From the cell containing the given text, extract its center point as (x, y) coordinate. 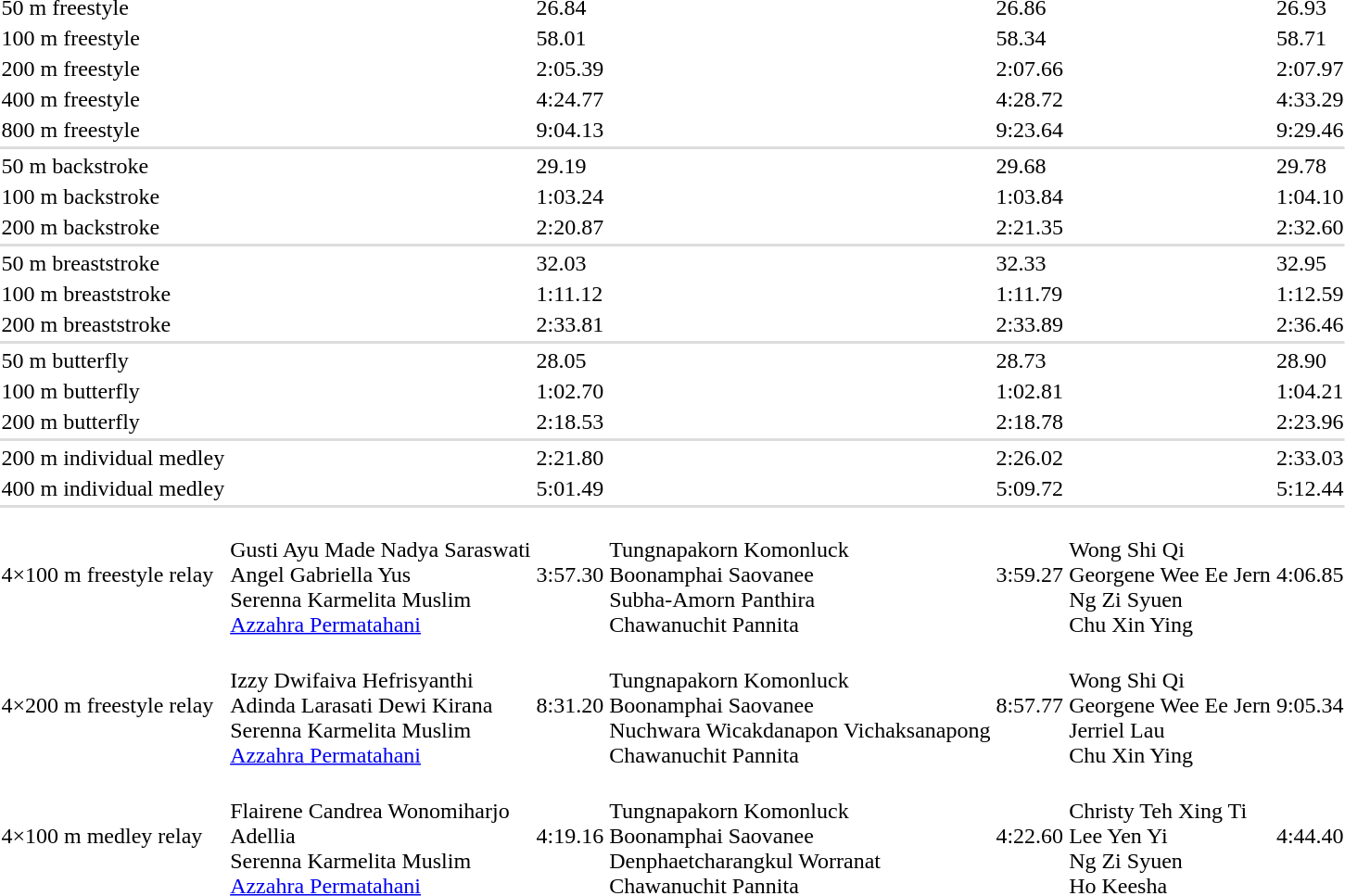
1:04.21 (1310, 391)
100 m butterfly (113, 391)
200 m backstroke (113, 227)
32.33 (1030, 263)
2:18.78 (1030, 422)
800 m freestyle (113, 130)
50 m backstroke (113, 166)
3:59.27 (1030, 574)
2:18.53 (570, 422)
Gusti Ayu Made Nadya SaraswatiAngel Gabriella YusSerenna Karmelita MuslimAzzahra Permatahani (380, 574)
200 m butterfly (113, 422)
29.78 (1310, 166)
28.05 (570, 360)
Tungnapakorn KomonluckBoonamphai SaovaneeNuchwara Wicakdanapon VichaksanapongChawanuchit Pannita (800, 705)
9:29.46 (1310, 130)
1:11.12 (570, 294)
4×200 m freestyle relay (113, 705)
2:36.46 (1310, 324)
2:33.03 (1310, 458)
4×100 m freestyle relay (113, 574)
5:12.44 (1310, 488)
Wong Shi QiGeorgene Wee Ee JernJerriel LauChu Xin Ying (1170, 705)
2:20.87 (570, 227)
100 m freestyle (113, 38)
29.19 (570, 166)
2:33.81 (570, 324)
32.95 (1310, 263)
28.73 (1030, 360)
2:07.66 (1030, 69)
58.71 (1310, 38)
4:33.29 (1310, 99)
1:03.84 (1030, 196)
3:57.30 (570, 574)
100 m backstroke (113, 196)
1:12.59 (1310, 294)
32.03 (570, 263)
2:21.80 (570, 458)
50 m butterfly (113, 360)
5:01.49 (570, 488)
8:31.20 (570, 705)
28.90 (1310, 360)
9:05.34 (1310, 705)
8:57.77 (1030, 705)
58.01 (570, 38)
50 m breaststroke (113, 263)
2:23.96 (1310, 422)
58.34 (1030, 38)
4:06.85 (1310, 574)
5:09.72 (1030, 488)
2:05.39 (570, 69)
9:04.13 (570, 130)
1:03.24 (570, 196)
1:11.79 (1030, 294)
4:28.72 (1030, 99)
400 m freestyle (113, 99)
29.68 (1030, 166)
2:32.60 (1310, 227)
Wong Shi QiGeorgene Wee Ee JernNg Zi SyuenChu Xin Ying (1170, 574)
2:26.02 (1030, 458)
200 m freestyle (113, 69)
1:04.10 (1310, 196)
100 m breaststroke (113, 294)
4:24.77 (570, 99)
2:33.89 (1030, 324)
2:07.97 (1310, 69)
200 m individual medley (113, 458)
1:02.81 (1030, 391)
400 m individual medley (113, 488)
Tungnapakorn KomonluckBoonamphai SaovaneeSubha-Amorn PanthiraChawanuchit Pannita (800, 574)
Izzy Dwifaiva HefrisyanthiAdinda Larasati Dewi KiranaSerenna Karmelita MuslimAzzahra Permatahani (380, 705)
200 m breaststroke (113, 324)
9:23.64 (1030, 130)
2:21.35 (1030, 227)
1:02.70 (570, 391)
